Output the (X, Y) coordinate of the center of the cell containing the given text.  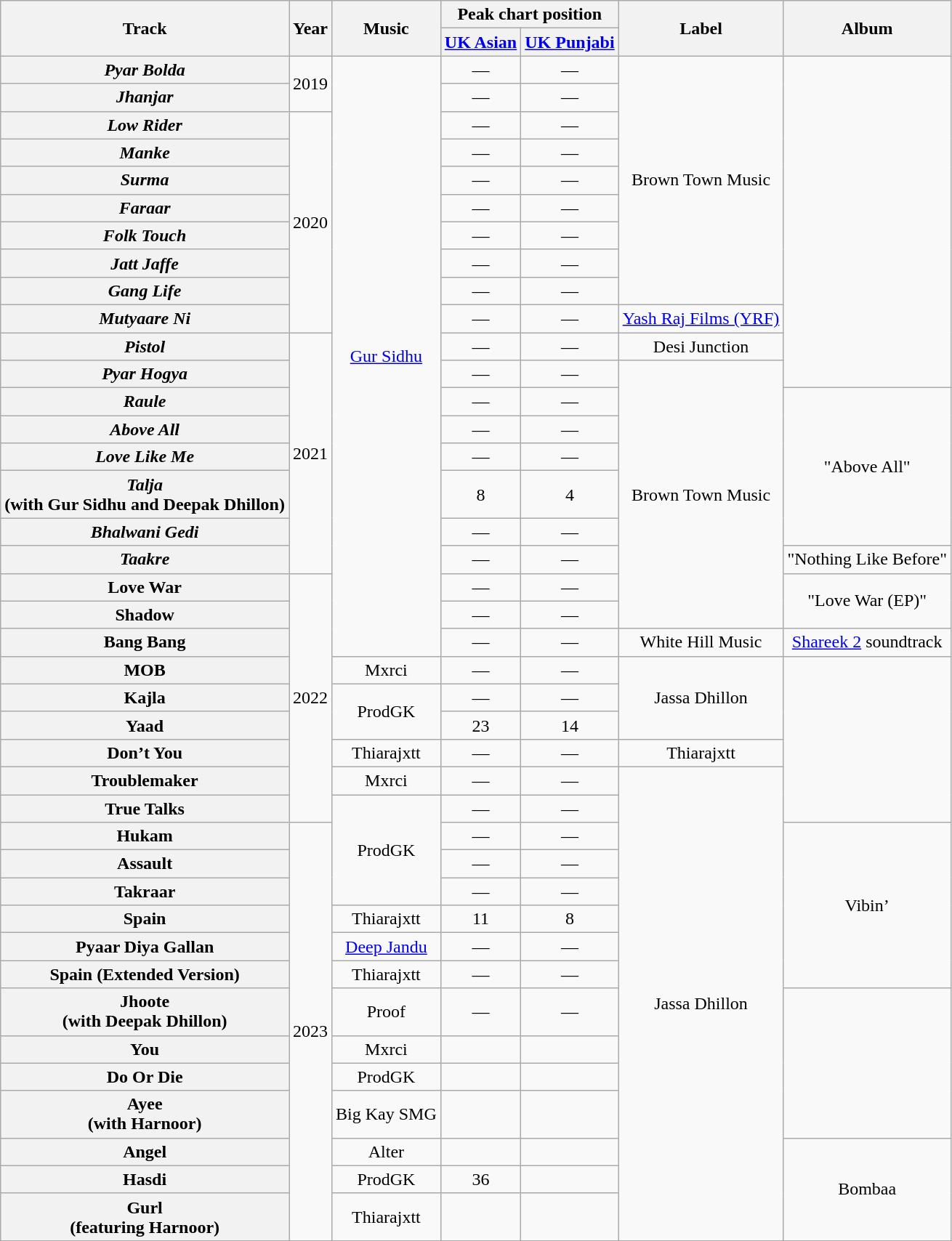
Love War (145, 587)
Troublemaker (145, 780)
Music (387, 28)
Desi Junction (701, 347)
Low Rider (145, 125)
Do Or Die (145, 1077)
Angel (145, 1152)
Folk Touch (145, 235)
"Above All" (868, 466)
Yash Raj Films (YRF) (701, 318)
Pyar Bolda (145, 70)
Alter (387, 1152)
Jhoote (with Deepak Dhillon) (145, 1011)
Raule (145, 402)
23 (480, 725)
Mutyaare Ni (145, 318)
True Talks (145, 809)
Label (701, 28)
Pistol (145, 347)
Pyaar Diya Gallan (145, 947)
4 (570, 494)
Talja (with Gur Sidhu and Deepak Dhillon) (145, 494)
Kajla (145, 698)
Shareek 2 soundtrack (868, 642)
Faraar (145, 208)
"Love War (EP)" (868, 601)
You (145, 1049)
"Nothing Like Before" (868, 559)
Peak chart position (529, 15)
Big Kay SMG (387, 1115)
2022 (311, 698)
Don’t You (145, 753)
Year (311, 28)
Album (868, 28)
Spain (145, 919)
2021 (311, 453)
11 (480, 919)
Jatt Jaffe (145, 263)
MOB (145, 670)
Track (145, 28)
Hasdi (145, 1179)
36 (480, 1179)
Takraar (145, 892)
Manke (145, 153)
Bang Bang (145, 642)
Jhanjar (145, 97)
Taakre (145, 559)
2023 (311, 1032)
Ayee(with Harnoor) (145, 1115)
Spain (Extended Version) (145, 974)
2019 (311, 84)
UK Punjabi (570, 42)
2020 (311, 222)
White Hill Music (701, 642)
Bhalwani Gedi (145, 532)
Love Like Me (145, 457)
Gur Sidhu (387, 356)
Deep Jandu (387, 947)
Shadow (145, 615)
Proof (387, 1011)
Yaad (145, 725)
Gurl (featuring Harnoor) (145, 1216)
14 (570, 725)
Vibin’ (868, 905)
Pyar Hogya (145, 374)
UK Asian (480, 42)
Surma (145, 180)
Above All (145, 429)
Assault (145, 864)
Gang Life (145, 291)
Hukam (145, 836)
Bombaa (868, 1189)
